For the text-containing cell, return its midpoint in (x, y) coordinate format. 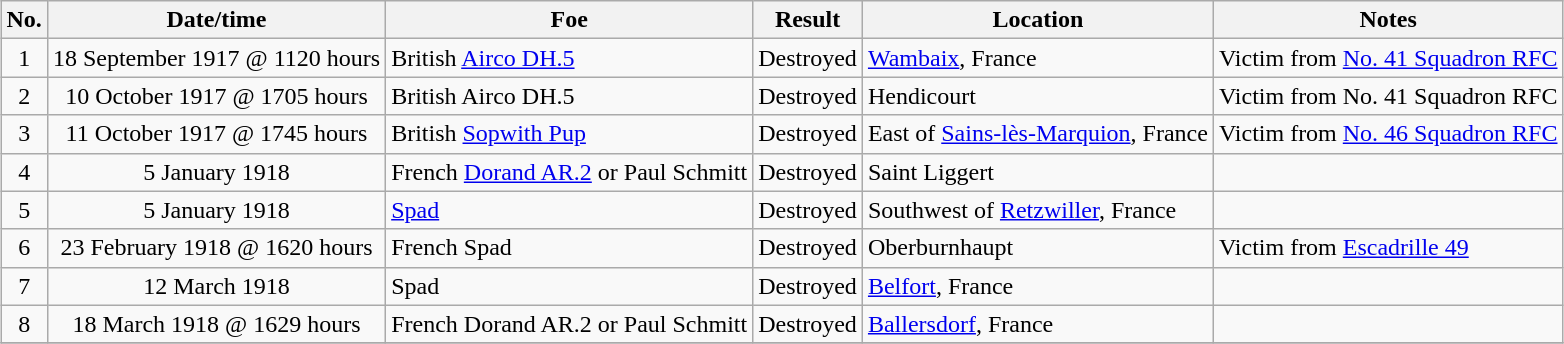
Foe (570, 20)
8 (24, 324)
10 October 1917 @ 1705 hours (216, 96)
6 (24, 248)
18 September 1917 @ 1120 hours (216, 58)
French Spad (570, 248)
2 (24, 96)
Southwest of Retzwiller, France (1038, 210)
No. (24, 20)
Belfort, France (1038, 286)
Location (1038, 20)
Wambaix, France (1038, 58)
3 (24, 134)
4 (24, 172)
Ballersdorf, France (1038, 324)
British Sopwith Pup (570, 134)
23 February 1918 @ 1620 hours (216, 248)
Victim from No. 46 Squadron RFC (1388, 134)
12 March 1918 (216, 286)
18 March 1918 @ 1629 hours (216, 324)
Saint Liggert (1038, 172)
Oberburnhaupt (1038, 248)
11 October 1917 @ 1745 hours (216, 134)
Date/time (216, 20)
5 (24, 210)
Victim from Escadrille 49 (1388, 248)
7 (24, 286)
1 (24, 58)
Hendicourt (1038, 96)
Result (808, 20)
Notes (1388, 20)
East of Sains-lès-Marquion, France (1038, 134)
